Output the (X, Y) coordinate of the center of the cell containing the given text.  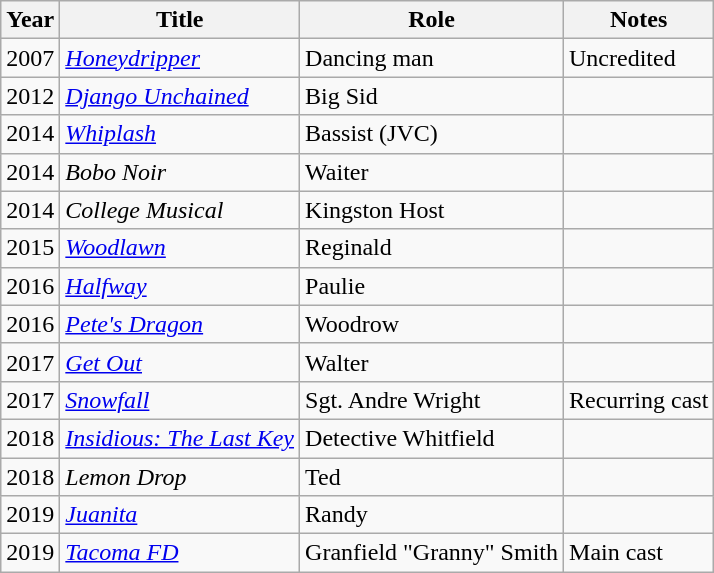
Honeydripper (180, 58)
Ted (432, 477)
College Musical (180, 210)
Whiplash (180, 134)
Main cast (639, 553)
Bassist (JVC) (432, 134)
Recurring cast (639, 400)
Walter (432, 362)
Granfield "Granny" Smith (432, 553)
Sgt. Andre Wright (432, 400)
Pete's Dragon (180, 324)
Notes (639, 20)
Detective Whitfield (432, 438)
Title (180, 20)
Paulie (432, 286)
2015 (30, 248)
Reginald (432, 248)
Waiter (432, 172)
Woodlawn (180, 248)
Halfway (180, 286)
2012 (30, 96)
Juanita (180, 515)
Dancing man (432, 58)
Tacoma FD (180, 553)
Randy (432, 515)
Kingston Host (432, 210)
Lemon Drop (180, 477)
2007 (30, 58)
Woodrow (432, 324)
Snowfall (180, 400)
Django Unchained (180, 96)
Get Out (180, 362)
Year (30, 20)
Bobo Noir (180, 172)
Big Sid (432, 96)
Uncredited (639, 58)
Role (432, 20)
Insidious: The Last Key (180, 438)
